Extract the (X, Y) coordinate from the center of the cell holding the provided text.  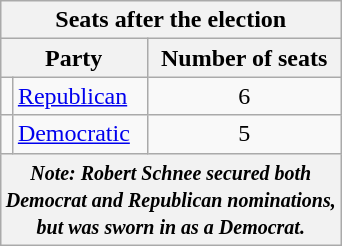
Republican (80, 96)
Party (74, 58)
Number of seats (244, 58)
5 (244, 134)
Note: Robert Schnee secured bothDemocrat and Republican nominations,but was sworn in as a Democrat. (170, 199)
6 (244, 96)
Seats after the election (170, 20)
Democratic (80, 134)
